For the text-containing cell, return its midpoint in (X, Y) coordinate format. 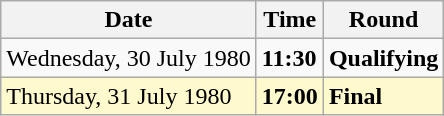
Date (129, 20)
Final (383, 96)
Wednesday, 30 July 1980 (129, 58)
Thursday, 31 July 1980 (129, 96)
17:00 (290, 96)
Time (290, 20)
11:30 (290, 58)
Round (383, 20)
Qualifying (383, 58)
